Output the [X, Y] coordinate of the center of the cell containing the given text.  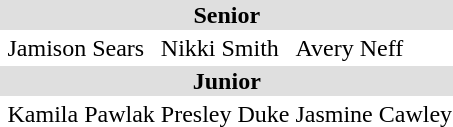
Nikki Smith [225, 48]
Jamison Sears [81, 48]
